Search for the cell housing the specified text and yield its [x, y] center coordinate. 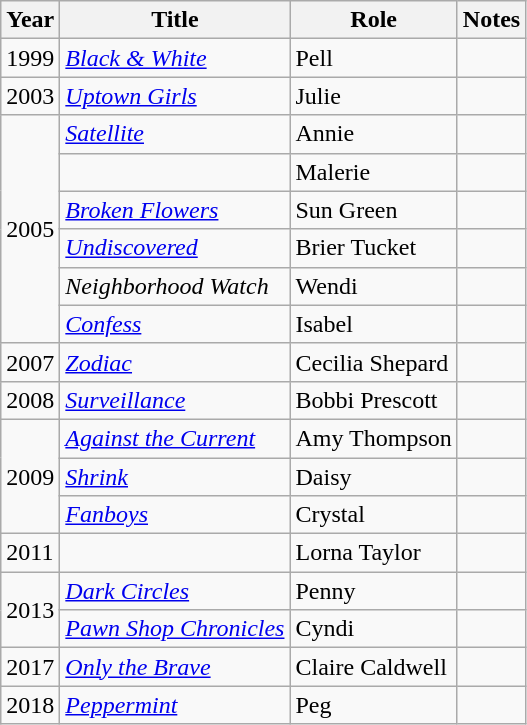
Against the Current [175, 438]
2003 [30, 96]
Notes [491, 20]
Confess [175, 324]
2013 [30, 610]
Bobbi Prescott [374, 400]
Amy Thompson [374, 438]
Shrink [175, 477]
Black & White [175, 58]
Penny [374, 591]
2008 [30, 400]
Cecilia Shepard [374, 362]
Malerie [374, 172]
Peppermint [175, 705]
Broken Flowers [175, 210]
Peg [374, 705]
Cyndi [374, 629]
Undiscovered [175, 248]
Brier Tucket [374, 248]
2011 [30, 553]
1999 [30, 58]
Dark Circles [175, 591]
Claire Caldwell [374, 667]
Satellite [175, 134]
Isabel [374, 324]
Title [175, 20]
2009 [30, 476]
Crystal [374, 515]
Neighborhood Watch [175, 286]
Sun Green [374, 210]
Daisy [374, 477]
Lorna Taylor [374, 553]
Pawn Shop Chronicles [175, 629]
2017 [30, 667]
Zodiac [175, 362]
2018 [30, 705]
Wendi [374, 286]
2005 [30, 229]
2007 [30, 362]
Julie [374, 96]
Pell [374, 58]
Year [30, 20]
Role [374, 20]
Surveillance [175, 400]
Fanboys [175, 515]
Only the Brave [175, 667]
Uptown Girls [175, 96]
Annie [374, 134]
